From the cell containing the given text, extract its center point as (X, Y) coordinate. 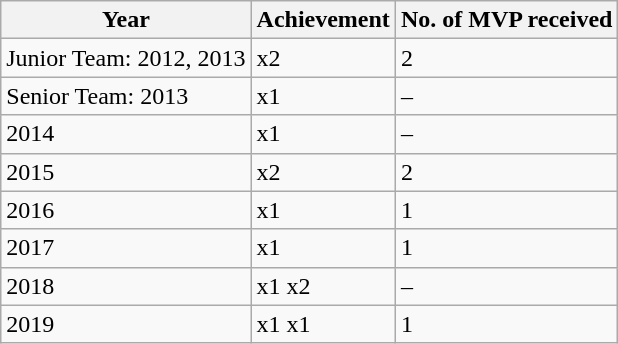
Achievement (323, 20)
2014 (126, 134)
2017 (126, 248)
x1 x1 (323, 324)
2015 (126, 172)
2019 (126, 324)
Senior Team: 2013 (126, 96)
Year (126, 20)
2016 (126, 210)
Junior Team: 2012, 2013 (126, 58)
x1 x2 (323, 286)
No. of MVP received (506, 20)
2018 (126, 286)
